Determine the (x, y) coordinate at the center of the cell enclosing the given text.  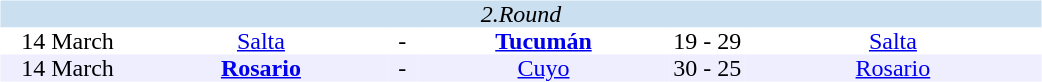
2.Round (520, 14)
Cuyo (544, 68)
Tucumán (544, 42)
19 - 29 (707, 42)
30 - 25 (707, 68)
